Pinpoint the cell where the given text exists, returning its [x, y] midpoint coordinate. 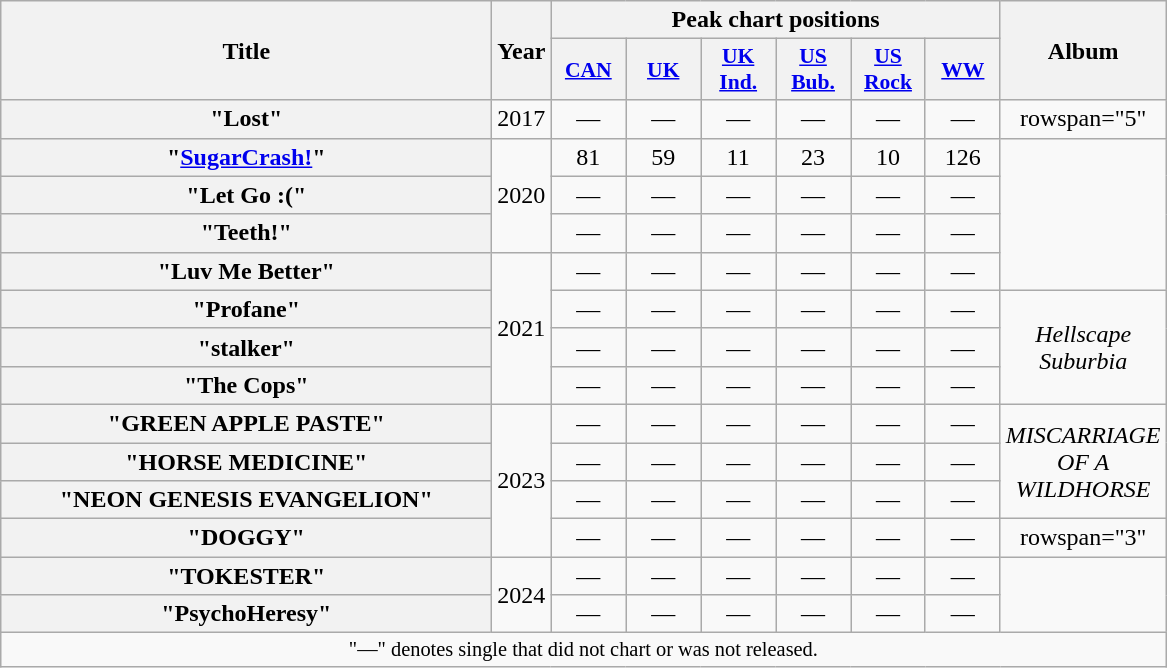
"TOKESTER" [246, 576]
"PsychoHeresy" [246, 614]
Hellscape Suburbia [1083, 347]
"Luv Me Better" [246, 271]
MISCARRIAGE OF A WILDHORSE [1083, 461]
"Lost" [246, 119]
"Teeth!" [246, 233]
"DOGGY" [246, 538]
Album [1083, 50]
23 [814, 157]
Title [246, 50]
2023 [522, 480]
"Profane" [246, 309]
2017 [522, 119]
2024 [522, 595]
81 [588, 157]
USRock [888, 70]
"—" denotes single that did not chart or was not released. [584, 650]
"The Cops" [246, 385]
"HORSE MEDICINE" [246, 461]
"GREEN APPLE PASTE" [246, 423]
rowspan="5" [1083, 119]
2021 [522, 328]
126 [962, 157]
Year [522, 50]
"stalker" [246, 347]
UKInd. [738, 70]
10 [888, 157]
11 [738, 157]
Peak chart positions [776, 20]
"NEON GENESIS EVANGELION" [246, 500]
UK [664, 70]
"Let Go :(" [246, 195]
CAN [588, 70]
2020 [522, 195]
rowspan="3" [1083, 538]
USBub. [814, 70]
WW [962, 70]
"SugarCrash!" [246, 157]
59 [664, 157]
